Identify which cell holds the provided text, then report its (X, Y) central coordinate. 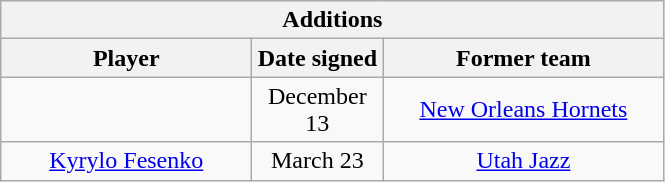
Player (126, 58)
Additions (332, 20)
Utah Jazz (524, 161)
New Orleans Hornets (524, 110)
Former team (524, 58)
December 13 (318, 110)
March 23 (318, 161)
Date signed (318, 58)
Kyrylo Fesenko (126, 161)
